Locate the cell with the specified text and output its [x, y] center coordinate. 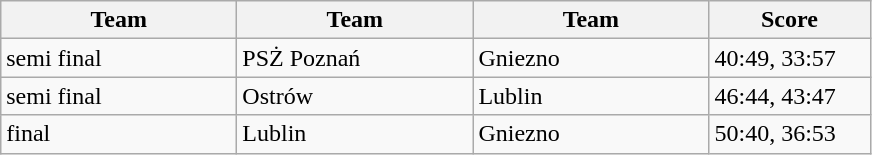
50:40, 36:53 [790, 134]
PSŻ Poznań [355, 58]
final [119, 134]
40:49, 33:57 [790, 58]
Ostrów [355, 96]
46:44, 43:47 [790, 96]
Score [790, 20]
